Extract the [x, y] coordinate from the center of the cell holding the provided text.  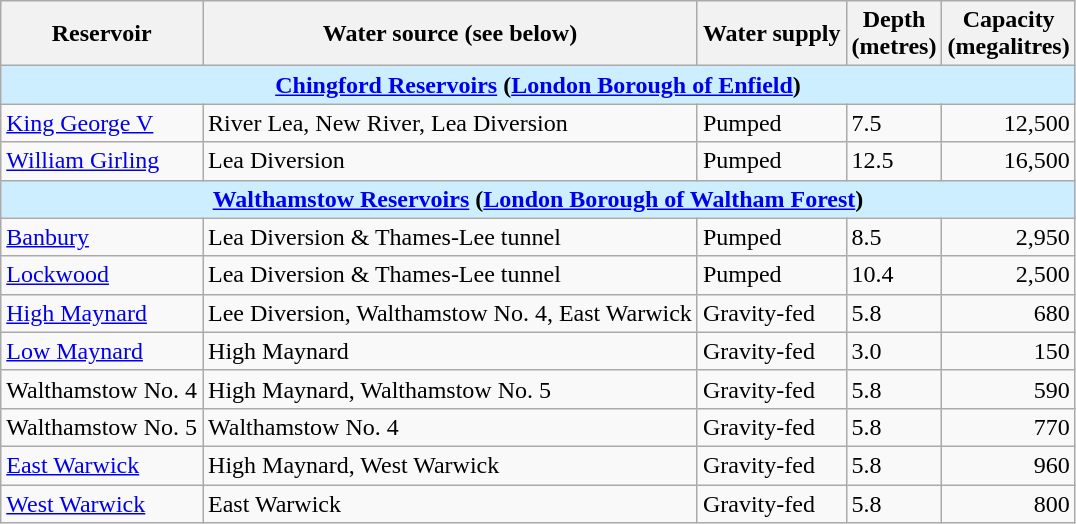
10.4 [894, 275]
Reservoir [102, 34]
150 [1008, 351]
Capacity(megalitres) [1008, 34]
2,500 [1008, 275]
Banbury [102, 237]
Lea Diversion [450, 161]
Water supply [772, 34]
Water source (see below) [450, 34]
Depth(metres) [894, 34]
Low Maynard [102, 351]
2,950 [1008, 237]
King George V [102, 123]
12.5 [894, 161]
800 [1008, 503]
680 [1008, 313]
High Maynard, West Warwick [450, 465]
590 [1008, 389]
12,500 [1008, 123]
8.5 [894, 237]
Chingford Reservoirs (London Borough of Enfield) [538, 85]
Lee Diversion, Walthamstow No. 4, East Warwick [450, 313]
770 [1008, 427]
West Warwick [102, 503]
Walthamstow Reservoirs (London Borough of Waltham Forest) [538, 199]
7.5 [894, 123]
3.0 [894, 351]
16,500 [1008, 161]
960 [1008, 465]
High Maynard, Walthamstow No. 5 [450, 389]
Walthamstow No. 5 [102, 427]
River Lea, New River, Lea Diversion [450, 123]
Lockwood [102, 275]
William Girling [102, 161]
